Detect which cell encompasses the target text, then output its [X, Y] center coordinate. 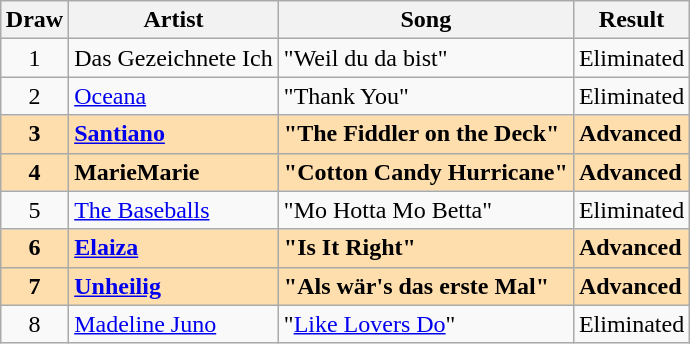
8 [34, 324]
"Like Lovers Do" [426, 324]
Santiano [174, 134]
"Weil du da bist" [426, 58]
Unheilig [174, 286]
"Mo Hotta Mo Betta" [426, 210]
1 [34, 58]
"Cotton Candy Hurricane" [426, 172]
Madeline Juno [174, 324]
Oceana [174, 96]
Elaiza [174, 248]
Das Gezeichnete Ich [174, 58]
Artist [174, 20]
7 [34, 286]
6 [34, 248]
MarieMarie [174, 172]
Song [426, 20]
Result [631, 20]
"Als wär's das erste Mal" [426, 286]
"The Fiddler on the Deck" [426, 134]
4 [34, 172]
2 [34, 96]
5 [34, 210]
Draw [34, 20]
"Thank You" [426, 96]
3 [34, 134]
The Baseballs [174, 210]
"Is It Right" [426, 248]
